Search for the cell housing the specified text and yield its [X, Y] center coordinate. 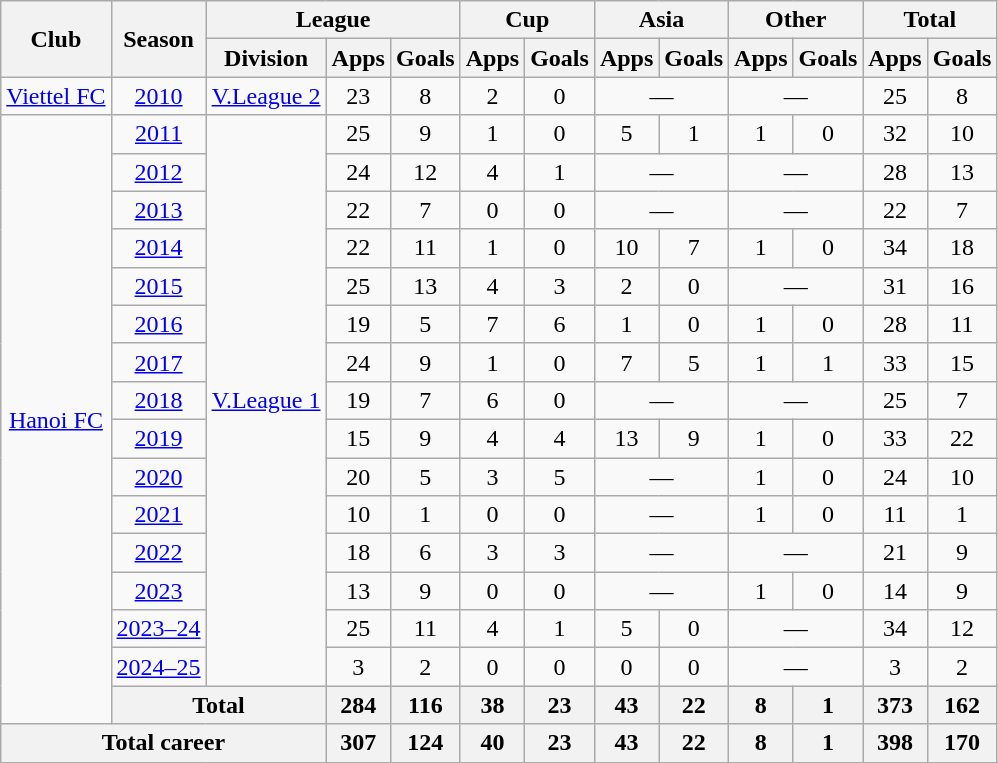
20 [358, 477]
124 [425, 743]
Asia [661, 20]
40 [492, 743]
307 [358, 743]
Total career [164, 743]
2018 [158, 400]
2024–25 [158, 667]
League [333, 20]
2022 [158, 553]
2016 [158, 324]
Viettel FC [56, 96]
Season [158, 39]
2015 [158, 286]
162 [962, 705]
170 [962, 743]
Division [266, 58]
2021 [158, 515]
284 [358, 705]
2010 [158, 96]
32 [895, 134]
2023 [158, 591]
2011 [158, 134]
14 [895, 591]
2013 [158, 210]
2023–24 [158, 629]
Hanoi FC [56, 420]
116 [425, 705]
V.League 2 [266, 96]
2020 [158, 477]
2014 [158, 248]
31 [895, 286]
38 [492, 705]
373 [895, 705]
398 [895, 743]
Club [56, 39]
21 [895, 553]
Other [796, 20]
V.League 1 [266, 400]
Cup [527, 20]
2019 [158, 438]
16 [962, 286]
2012 [158, 172]
2017 [158, 362]
